Extract the (X, Y) coordinate from the center of the cell holding the provided text.  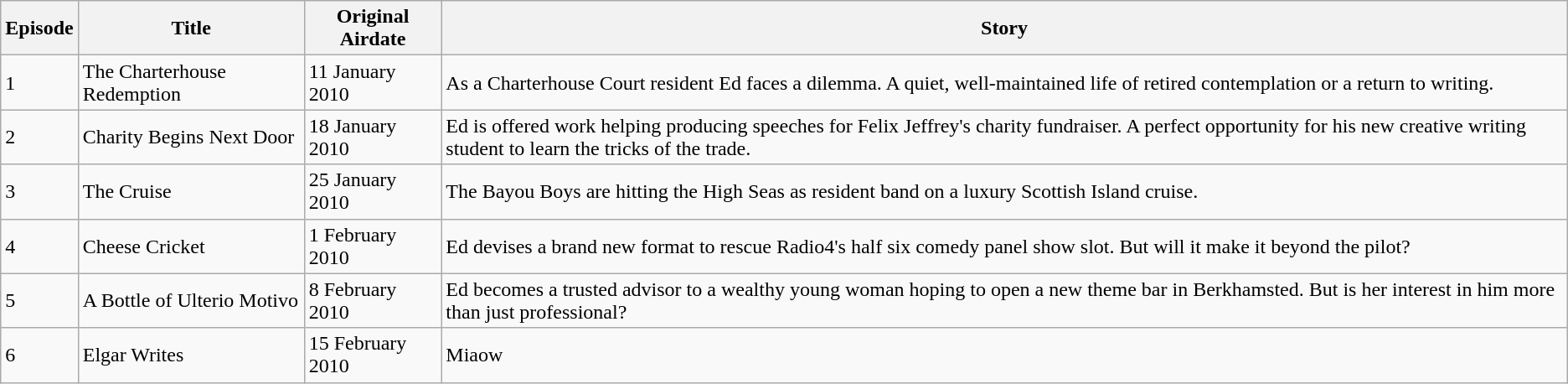
Story (1004, 29)
11 January 2010 (373, 82)
As a Charterhouse Court resident Ed faces a dilemma. A quiet, well-maintained life of retired contemplation or a return to writing. (1004, 82)
18 January 2010 (373, 138)
Charity Begins Next Door (191, 138)
4 (39, 246)
6 (39, 355)
25 January 2010 (373, 191)
Episode (39, 29)
The Charterhouse Redemption (191, 82)
Elgar Writes (191, 355)
The Bayou Boys are hitting the High Seas as resident band on a luxury Scottish Island cruise. (1004, 191)
Original Airdate (373, 29)
3 (39, 191)
1 February 2010 (373, 246)
1 (39, 82)
2 (39, 138)
A Bottle of Ulterio Motivo (191, 300)
The Cruise (191, 191)
5 (39, 300)
Title (191, 29)
Ed devises a brand new format to rescue Radio4's half six comedy panel show slot. But will it make it beyond the pilot? (1004, 246)
Miaow (1004, 355)
Cheese Cricket (191, 246)
15 February 2010 (373, 355)
8 February 2010 (373, 300)
